Identify which cell holds the provided text, then report its [X, Y] central coordinate. 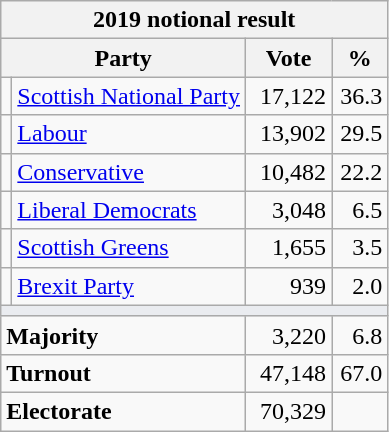
1,655 [289, 248]
17,122 [289, 96]
2019 notional result [194, 20]
3,220 [289, 335]
Brexit Party [129, 286]
67.0 [360, 373]
47,148 [289, 373]
2.0 [360, 286]
Party [124, 58]
Majority [124, 335]
13,902 [289, 134]
3.5 [360, 248]
Conservative [129, 172]
6.5 [360, 210]
29.5 [360, 134]
Turnout [124, 373]
Vote [289, 58]
Scottish National Party [129, 96]
Electorate [124, 411]
10,482 [289, 172]
22.2 [360, 172]
Labour [129, 134]
939 [289, 286]
36.3 [360, 96]
6.8 [360, 335]
70,329 [289, 411]
3,048 [289, 210]
Scottish Greens [129, 248]
% [360, 58]
Liberal Democrats [129, 210]
